Extract the [x, y] coordinate from the center of the cell holding the provided text.  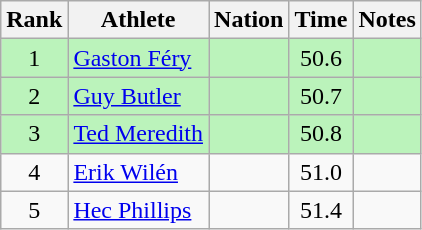
Athlete [138, 20]
50.8 [321, 134]
Time [321, 20]
1 [34, 58]
50.6 [321, 58]
Notes [387, 20]
Erik Wilén [138, 172]
2 [34, 96]
50.7 [321, 96]
Rank [34, 20]
Hec Phillips [138, 210]
3 [34, 134]
Gaston Féry [138, 58]
51.0 [321, 172]
Ted Meredith [138, 134]
Nation [249, 20]
51.4 [321, 210]
4 [34, 172]
Guy Butler [138, 96]
5 [34, 210]
